For the text-containing cell, return its midpoint in [x, y] coordinate format. 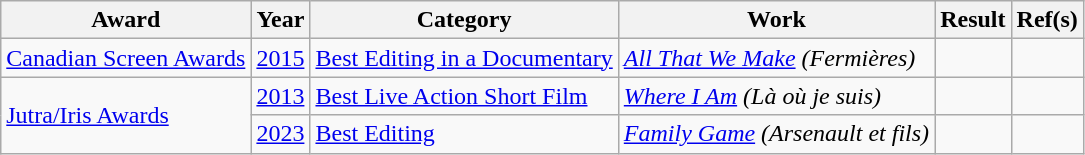
2015 [280, 58]
Best Editing [464, 134]
Work [776, 20]
Category [464, 20]
Award [126, 20]
2013 [280, 96]
Result [973, 20]
Ref(s) [1047, 20]
Best Editing in a Documentary [464, 58]
2023 [280, 134]
Family Game (Arsenault et fils) [776, 134]
Jutra/Iris Awards [126, 115]
Best Live Action Short Film [464, 96]
All That We Make (Fermières) [776, 58]
Canadian Screen Awards [126, 58]
Where I Am (Là où je suis) [776, 96]
Year [280, 20]
